Scan for the cell matching the given text and deliver its [x, y] coordinate at center. 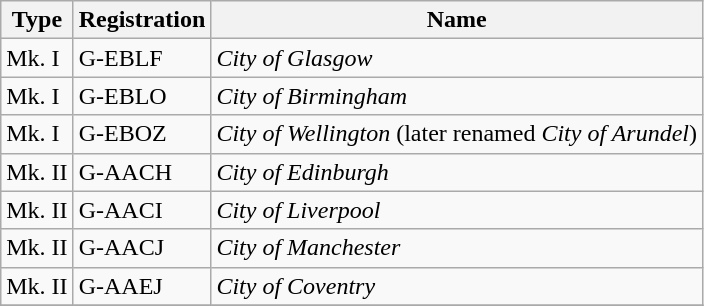
G-EBLF [142, 58]
G-AACI [142, 210]
City of Manchester [457, 248]
G-AACH [142, 172]
City of Liverpool [457, 210]
City of Glasgow [457, 58]
G-AAEJ [142, 286]
City of Coventry [457, 286]
Name [457, 20]
City of Birmingham [457, 96]
Type [37, 20]
G-EBOZ [142, 134]
City of Wellington (later renamed City of Arundel) [457, 134]
G-EBLO [142, 96]
Registration [142, 20]
City of Edinburgh [457, 172]
G-AACJ [142, 248]
